Return (X, Y) of the center of cell containing provided text 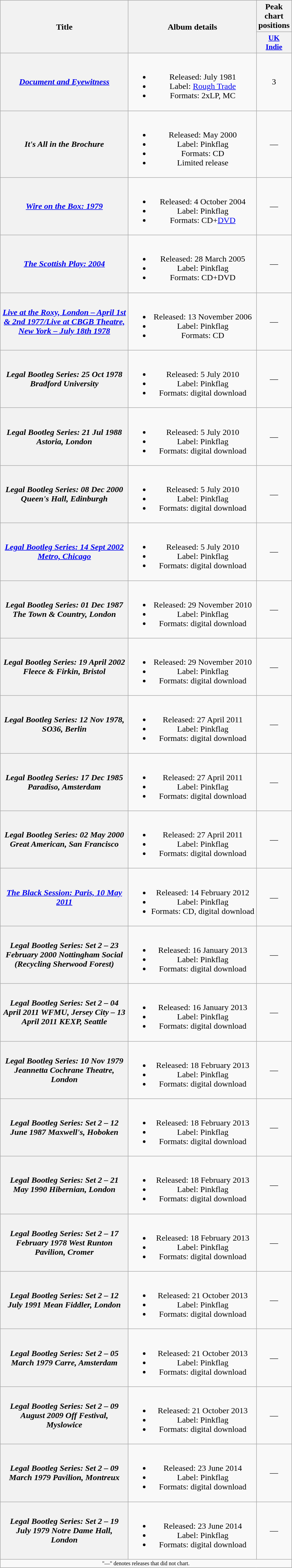
Legal Bootleg Series: Set 2 – 09 March 1979 Pavilion, Montreux (64, 1473)
Legal Bootleg Series: 19 April 2002 Fleece & Firkin, Bristol (64, 667)
"—" denotes releases that did not chart. (146, 1564)
3 (274, 82)
UKIndie (274, 43)
Document and Eyewitness (64, 82)
Released: July 1981Label: Rough TradeFormats: 2xLP, MC (193, 82)
Legal Bootleg Series: Set 2 – 21 May 1990 Hibernian, London (64, 1185)
Legal Bootleg Series: Set 2 – 12 June 1987 Maxwell's, Hoboken (64, 1128)
Legal Bootleg Series: 17 Dec 1985 Paradiso, Amsterdam (64, 782)
Legal Bootleg Series: Set 2 – 05 March 1979 Carre, Amsterdam (64, 1358)
Legal Bootleg Series: 12 Nov 1978, SO36, Berlin (64, 724)
Released: 28 March 2005Label: PinkflagFormats: CD+DVD (193, 264)
Legal Bootleg Series: 10 Nov 1979 Jeannetta Cochrane Theatre, London (64, 1070)
Wire on the Box: 1979 (64, 206)
Legal Bootleg Series: Set 2 – 23 February 2000 Nottingham Social (Recycling Sherwood Forest) (64, 955)
Legal Bootleg Series: 08 Dec 2000 Queen's Hall, Edinburgh (64, 494)
It's All in the Brochure (64, 144)
Legal Bootleg Series: 01 Dec 1987 The Town & Country, London (64, 609)
Peak chart positions (274, 16)
Legal Bootleg Series: 02 May 2000 Great American, San Francisco (64, 839)
Released: 14 February 2012Label: PinkflagFormats: CD, digital download (193, 897)
Live at the Roxy, London – April 1st & 2nd 1977/Live at CBGB Theatre, New York – July 18th 1978 (64, 321)
Legal Bootleg Series: 14 Sept 2002 Metro, Chicago (64, 551)
Legal Bootleg Series: Set 2 – 09 August 2009 Off Festival, Myslowice (64, 1415)
The Scottish Play: 2004 (64, 264)
The Black Session: Paris, 10 May 2011 (64, 897)
Album details (193, 27)
Legal Bootleg Series: 21 Jul 1988 Astoria, London (64, 436)
Legal Bootleg Series: 25 Oct 1978 Bradford University (64, 379)
Legal Bootleg Series: Set 2 – 19 July 1979 Notre Dame Hall, London (64, 1531)
Released: 4 October 2004Label: PinkflagFormats: CD+DVD (193, 206)
Released: 13 November 2006Label: PinkflagFormats: CD (193, 321)
Legal Bootleg Series: Set 2 – 17 February 1978 West Runton Pavilion, Cromer (64, 1243)
Legal Bootleg Series: Set 2 – 04 April 2011 WFMU, Jersey City – 13 April 2011 KEXP, Seattle (64, 1012)
Legal Bootleg Series: Set 2 – 12 July 1991 Mean Fiddler, London (64, 1300)
Released: May 2000Label: PinkflagFormats: CDLimited release (193, 144)
Title (64, 27)
